Detect which cell encompasses the target text, then output its [x, y] center coordinate. 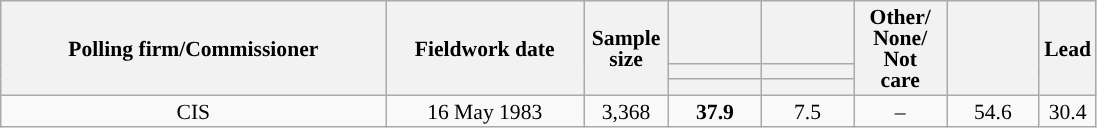
Lead [1068, 48]
CIS [194, 110]
37.9 [716, 110]
Other/None/Notcare [900, 48]
7.5 [808, 110]
3,368 [626, 110]
16 May 1983 [485, 110]
Fieldwork date [485, 48]
30.4 [1068, 110]
– [900, 110]
Sample size [626, 48]
Polling firm/Commissioner [194, 48]
54.6 [992, 110]
